Find where the given text appears and provide that cell's center as (x, y) coordinate. 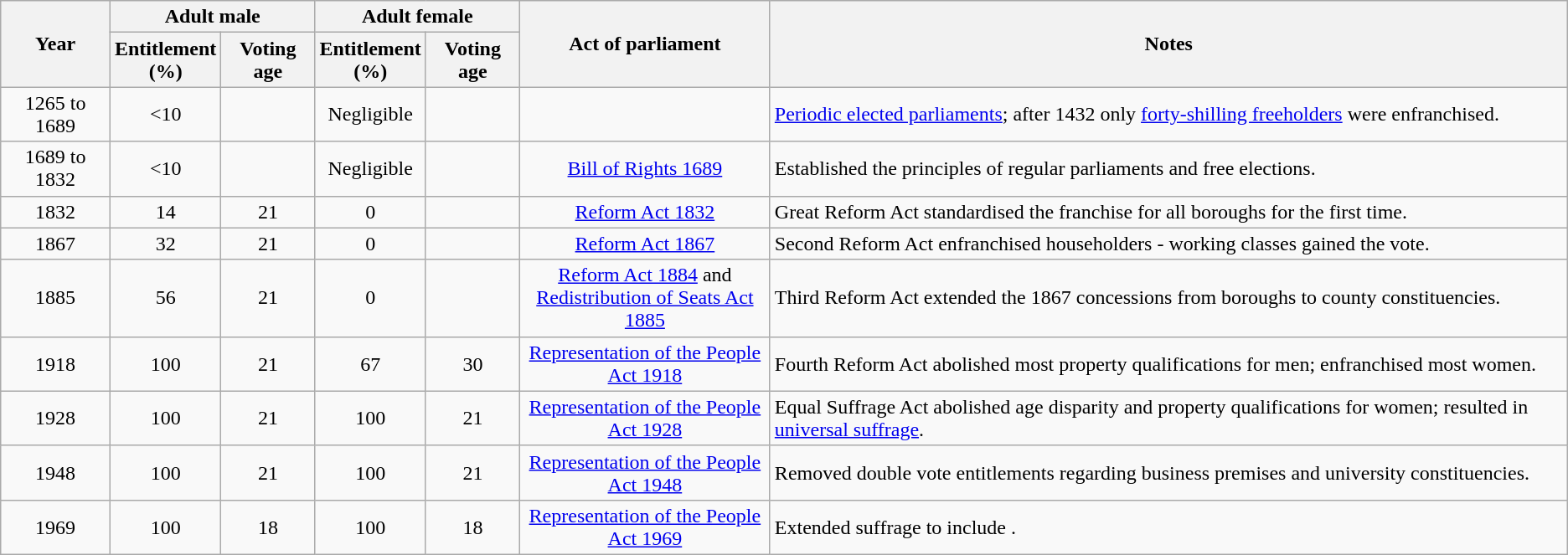
Reform Act 1832 (645, 212)
Equal Suffrage Act abolished age disparity and property qualifications for women; resulted in universal suffrage. (1168, 419)
1265 to 1689 (55, 114)
Fourth Reform Act abolished most property qualifications for men; enfranchised most women. (1168, 363)
Act of parliament (645, 44)
1832 (55, 212)
14 (165, 212)
Extended suffrage to include . (1168, 527)
1689 to 1832 (55, 169)
Representation of the People Act 1928 (645, 419)
Third Reform Act extended the 1867 concessions from boroughs to county constituencies. (1168, 298)
1969 (55, 527)
Adult male (212, 17)
67 (370, 363)
30 (472, 363)
1948 (55, 472)
Bill of Rights 1689 (645, 169)
32 (165, 244)
Notes (1168, 44)
Periodic elected parliaments; after 1432 only forty-shilling freeholders were enfranchised. (1168, 114)
56 (165, 298)
Removed double vote entitlements regarding business premises and university constituencies. (1168, 472)
Reform Act 1867 (645, 244)
1918 (55, 363)
Year (55, 44)
Second Reform Act enfranchised householders - working classes gained the vote. (1168, 244)
Representation of the People Act 1948 (645, 472)
Adult female (417, 17)
Reform Act 1884 andRedistribution of Seats Act 1885 (645, 298)
Representation of the People Act 1969 (645, 527)
1885 (55, 298)
Representation of the People Act 1918 (645, 363)
1867 (55, 244)
1928 (55, 419)
Established the principles of regular parliaments and free elections. (1168, 169)
Great Reform Act standardised the franchise for all boroughs for the first time. (1168, 212)
